Capture the cell that displays the provided text and extract its [X, Y] central coordinate. 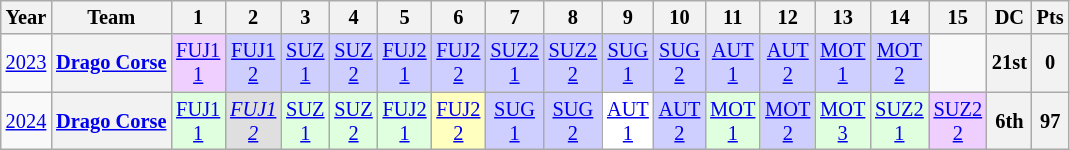
1 [198, 17]
10 [680, 17]
Year [26, 17]
7 [514, 17]
Team [111, 17]
12 [788, 17]
2024 [26, 121]
14 [899, 17]
13 [842, 17]
5 [405, 17]
Pts [1050, 17]
2 [253, 17]
0 [1050, 63]
9 [628, 17]
3 [305, 17]
15 [958, 17]
6th [1010, 121]
4 [353, 17]
2023 [26, 63]
MOT3 [842, 121]
21st [1010, 63]
DC [1010, 17]
6 [458, 17]
11 [732, 17]
8 [573, 17]
97 [1050, 121]
